Determine the [X, Y] coordinate at the center of the cell enclosing the given text.  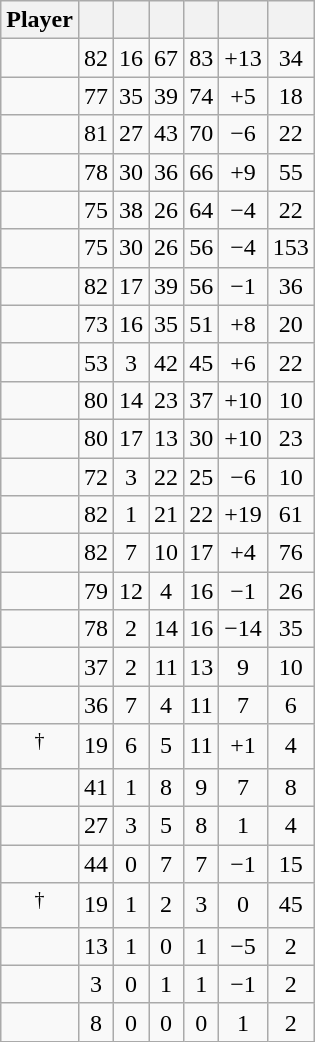
15 [290, 864]
53 [96, 362]
18 [290, 96]
74 [202, 96]
42 [166, 362]
76 [290, 553]
+4 [244, 553]
+19 [244, 515]
77 [96, 96]
+5 [244, 96]
25 [202, 477]
Player [40, 20]
+8 [244, 324]
61 [290, 515]
153 [290, 248]
67 [166, 58]
64 [202, 210]
12 [132, 591]
55 [290, 172]
38 [132, 210]
70 [202, 134]
20 [290, 324]
−14 [244, 629]
73 [96, 324]
34 [290, 58]
+9 [244, 172]
41 [96, 787]
43 [166, 134]
72 [96, 477]
51 [202, 324]
−5 [244, 946]
79 [96, 591]
81 [96, 134]
+1 [244, 746]
+6 [244, 362]
83 [202, 58]
44 [96, 864]
66 [202, 172]
+13 [244, 58]
21 [166, 515]
